Identify which cell holds the provided text, then report its (X, Y) central coordinate. 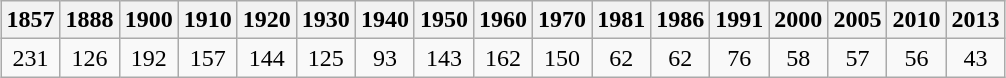
1930 (326, 20)
157 (208, 58)
43 (976, 58)
1991 (740, 20)
57 (858, 58)
144 (266, 58)
56 (916, 58)
231 (30, 58)
58 (798, 58)
1910 (208, 20)
1986 (680, 20)
1900 (148, 20)
143 (444, 58)
2013 (976, 20)
76 (740, 58)
1940 (384, 20)
1981 (622, 20)
2005 (858, 20)
1960 (502, 20)
1970 (562, 20)
1857 (30, 20)
2010 (916, 20)
1950 (444, 20)
1920 (266, 20)
1888 (90, 20)
2000 (798, 20)
126 (90, 58)
150 (562, 58)
93 (384, 58)
192 (148, 58)
162 (502, 58)
125 (326, 58)
